Scan for the cell matching the given text and deliver its [X, Y] coordinate at center. 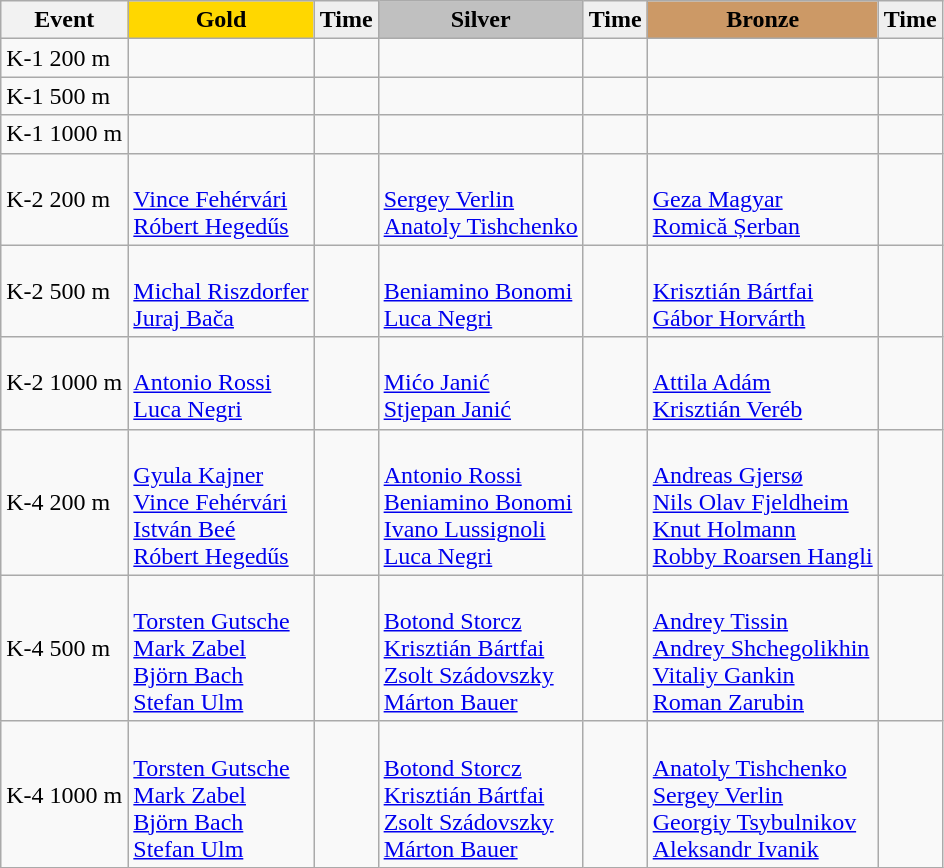
Silver [480, 20]
Attila AdámKrisztián Veréb [762, 383]
Event [64, 20]
Antonio RossiBeniamino BonomiIvano LussignoliLuca Negri [480, 502]
K-1 500 m [64, 96]
K-2 1000 m [64, 383]
Gold [221, 20]
Michal RiszdorferJuraj Bača [221, 291]
Gyula KajnerVince FehérváriIstván BeéRóbert Hegedűs [221, 502]
K-4 500 m [64, 648]
Bronze [762, 20]
K-2 500 m [64, 291]
K-1 1000 m [64, 134]
Geza MagyarRomică Șerban [762, 199]
Mićo JanićStjepan Janić [480, 383]
Sergey VerlinAnatoly Tishchenko [480, 199]
Krisztián BártfaiGábor Horvárth [762, 291]
K-4 200 m [64, 502]
K-1 200 m [64, 58]
Vince FehérváriRóbert Hegedűs [221, 199]
Beniamino BonomiLuca Negri [480, 291]
K-4 1000 m [64, 794]
Andreas GjersøNils Olav FjeldheimKnut HolmannRobby Roarsen Hangli [762, 502]
K-2 200 m [64, 199]
Anatoly TishchenkoSergey VerlinGeorgiy TsybulnikovAleksandr Ivanik [762, 794]
Andrey TissinAndrey ShchegolikhinVitaliy GankinRoman Zarubin [762, 648]
Antonio RossiLuca Negri [221, 383]
